Pinpoint the cell where the given text exists, returning its (X, Y) midpoint coordinate. 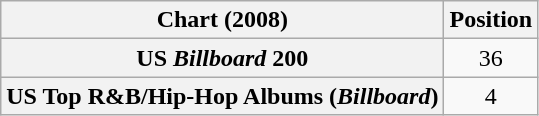
Chart (2008) (222, 20)
Position (491, 20)
4 (491, 96)
US Billboard 200 (222, 58)
36 (491, 58)
US Top R&B/Hip-Hop Albums (Billboard) (222, 96)
